Determine the (X, Y) coordinate at the center of the cell enclosing the given text.  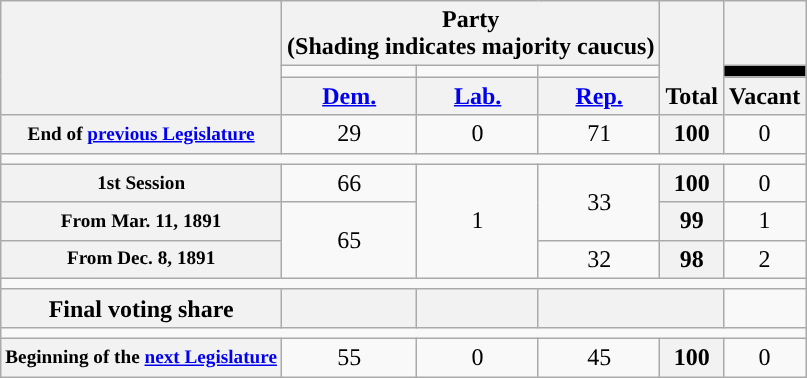
45 (599, 357)
32 (599, 259)
2 (764, 259)
Rep. (599, 96)
33 (599, 202)
99 (692, 221)
98 (692, 259)
From Mar. 11, 1891 (142, 221)
Total (692, 58)
1st Session (142, 183)
From Dec. 8, 1891 (142, 259)
Final voting share (142, 308)
65 (350, 240)
Beginning of the next Legislature (142, 357)
Dem. (350, 96)
Party (Shading indicates majority caucus) (471, 34)
Vacant (764, 96)
71 (599, 134)
55 (350, 357)
66 (350, 183)
29 (350, 134)
Lab. (478, 96)
End of previous Legislature (142, 134)
